Output the (X, Y) coordinate of the center of the cell containing the given text.  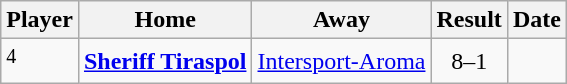
Sheriff Tiraspol (165, 62)
Intersport-Aroma (342, 62)
Date (536, 20)
8–1 (469, 62)
Player (40, 20)
Result (469, 20)
Away (342, 20)
4 (40, 62)
Home (165, 20)
